Capture the cell that displays the provided text and extract its [X, Y] central coordinate. 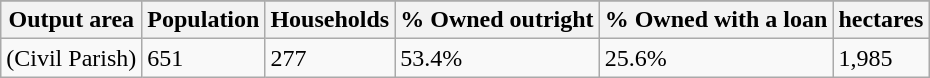
277 [330, 58]
Population [204, 20]
53.4% [497, 58]
(Civil Parish) [72, 58]
hectares [881, 20]
Households [330, 20]
651 [204, 58]
Output area [72, 20]
25.6% [716, 58]
% Owned with a loan [716, 20]
% Owned outright [497, 20]
1,985 [881, 58]
